Detect which cell encompasses the target text, then output its [X, Y] center coordinate. 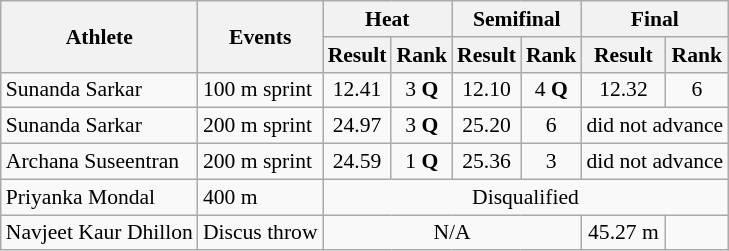
12.41 [358, 90]
Archana Suseentran [100, 162]
Priyanka Mondal [100, 197]
3 [552, 162]
100 m sprint [260, 90]
N/A [452, 233]
Heat [388, 19]
25.36 [486, 162]
12.32 [623, 90]
Athlete [100, 36]
24.59 [358, 162]
12.10 [486, 90]
Discus throw [260, 233]
400 m [260, 197]
24.97 [358, 126]
1 Q [422, 162]
Disqualified [526, 197]
45.27 m [623, 233]
Navjeet Kaur Dhillon [100, 233]
Events [260, 36]
Final [654, 19]
25.20 [486, 126]
Semifinal [516, 19]
4 Q [552, 90]
